From the cell containing the given text, extract its center point as (X, Y) coordinate. 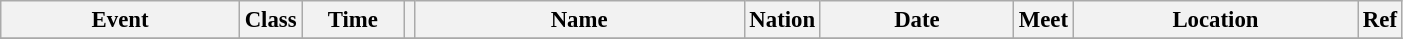
Date (916, 20)
Meet (1043, 20)
Location (1215, 20)
Name (579, 20)
Time (353, 20)
Nation (782, 20)
Event (120, 20)
Ref (1380, 20)
Class (270, 20)
